Locate the cell with the specified text and output its [x, y] center coordinate. 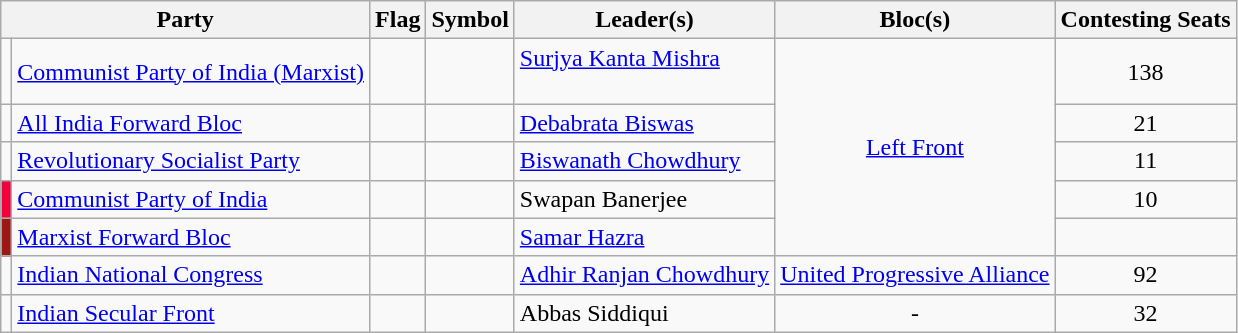
Revolutionary Socialist Party [191, 161]
Communist Party of India [191, 199]
Leader(s) [644, 20]
Left Front [915, 148]
Debabrata Biswas [644, 123]
Swapan Banerjee [644, 199]
- [915, 313]
21 [1146, 123]
Surjya Kanta Mishra [644, 72]
United Progressive Alliance [915, 275]
All India Forward Bloc [191, 123]
Samar Hazra [644, 237]
92 [1146, 275]
Marxist Forward Bloc [191, 237]
Contesting Seats [1146, 20]
Bloc(s) [915, 20]
138 [1146, 72]
Abbas Siddiqui [644, 313]
Symbol [470, 20]
32 [1146, 313]
11 [1146, 161]
Party [186, 20]
10 [1146, 199]
Communist Party of India (Marxist) [191, 72]
Indian National Congress [191, 275]
Indian Secular Front [191, 313]
Biswanath Chowdhury [644, 161]
Flag [398, 20]
Adhir Ranjan Chowdhury [644, 275]
